Capture the cell that displays the provided text and extract its [X, Y] central coordinate. 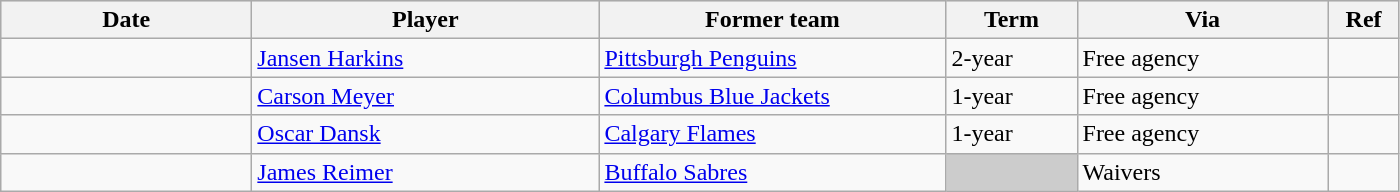
Ref [1364, 20]
Via [1202, 20]
Date [126, 20]
Waivers [1202, 172]
Jansen Harkins [426, 58]
Carson Meyer [426, 96]
Oscar Dansk [426, 134]
Columbus Blue Jackets [772, 96]
Pittsburgh Penguins [772, 58]
Player [426, 20]
Buffalo Sabres [772, 172]
Former team [772, 20]
James Reimer [426, 172]
Term [1012, 20]
2-year [1012, 58]
Calgary Flames [772, 134]
